For the text-containing cell, return its midpoint in [X, Y] coordinate format. 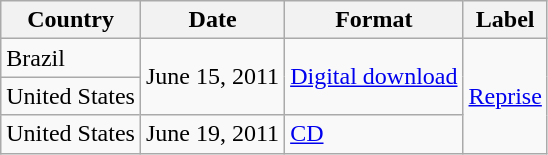
Date [212, 20]
June 15, 2011 [212, 77]
Format [374, 20]
Country [71, 20]
Brazil [71, 58]
June 19, 2011 [212, 134]
Reprise [505, 96]
Label [505, 20]
Digital download [374, 77]
CD [374, 134]
